Scan for the cell matching the given text and deliver its [x, y] coordinate at center. 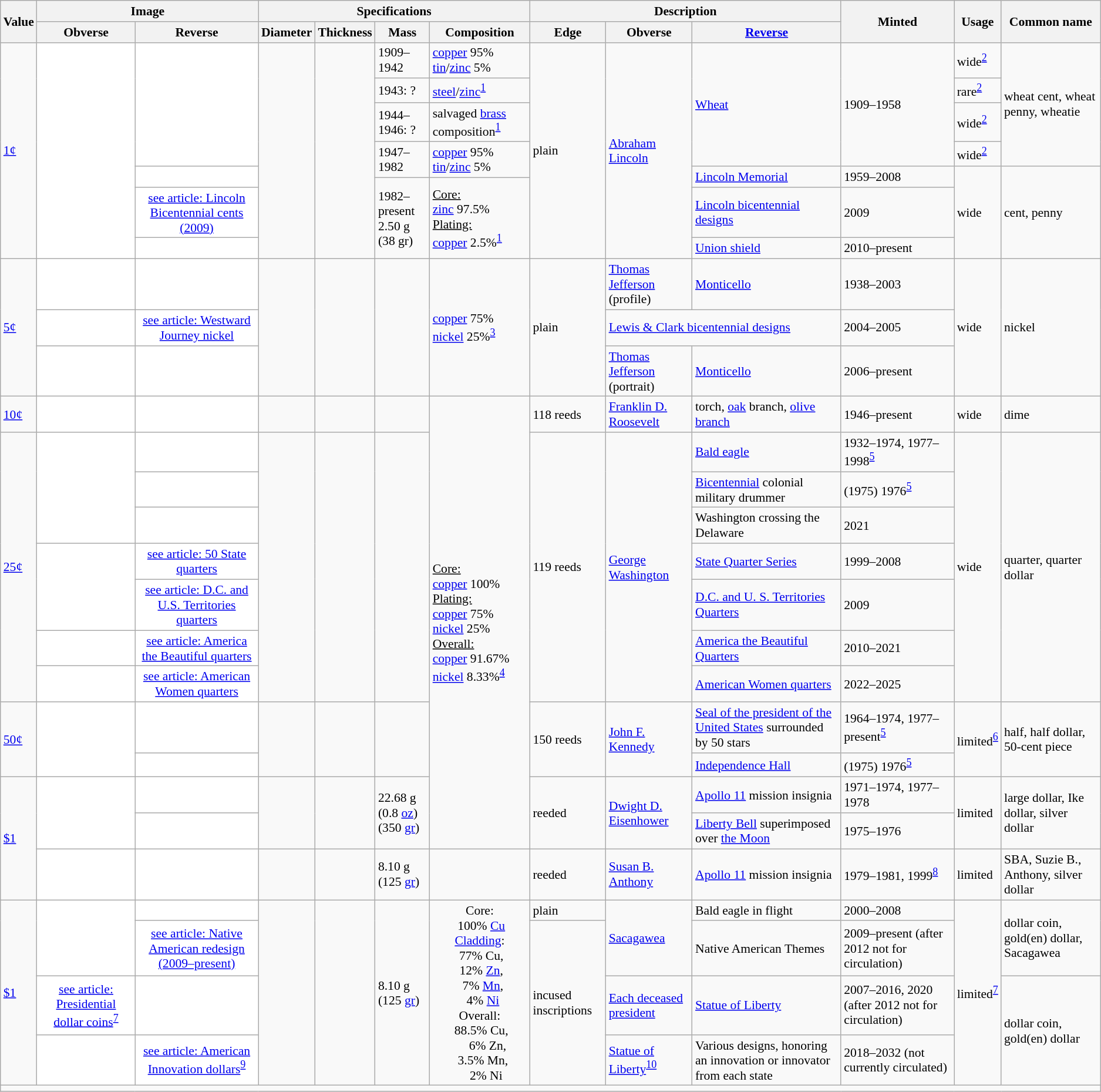
Bicentennial colonial military drummer [767, 490]
Bald eagle [767, 452]
Thomas Jefferson (portrait) [649, 371]
see article: Native American redesign (2009–present) [197, 949]
dollar coin, gold(en) dollar [1051, 1031]
Image [148, 11]
copper 75%nickel 25%3 [480, 328]
22.68 g(0.8 oz)(350 gr) [403, 813]
Native American Themes [767, 949]
Liberty Bell superimposed over the Moon [767, 831]
Independence Hall [767, 765]
Description [685, 11]
SBA, Suzie B., Anthony, silver dollar [1051, 875]
Core: copper 100% Plating: copper 75%nickel 25% Overall: copper 91.67%nickel 8.33%4 [480, 623]
half, half dollar, 50-cent piece [1051, 740]
1999–2008 [897, 562]
nickel [1051, 328]
see article: Lincoln Bicentennial cents (2009) [197, 213]
1982–present2.50 g (38 gr) [403, 219]
5¢ [19, 328]
Wheat [767, 105]
1979–1981, 19998 [897, 875]
Sacagawea [649, 938]
2010–present [897, 248]
large dollar, Ike dollar, silver dollar [1051, 813]
see article: D.C. and U.S. Territories quarters [197, 605]
America the Beautiful Quarters [767, 649]
Union shield [767, 248]
2000–2008 [897, 910]
American Women quarters [767, 684]
1909–1942 [403, 60]
Franklin D. Roosevelt [649, 415]
2021 [897, 525]
1944–1946: ? [403, 122]
150 reeds [567, 740]
1¢ [19, 150]
2018–2032 (not currently circulated) [897, 1061]
State Quarter Series [767, 562]
1959–2008 [897, 177]
119 reeds [567, 567]
cent, penny [1051, 213]
1946–present [897, 415]
1938–2003 [897, 284]
1932–1974, 1977–19985 [897, 452]
Mass [403, 32]
Statue of Liberty [767, 1006]
John F. Kennedy [649, 740]
Lincoln bicentennial designs [767, 213]
2006–present [897, 371]
Lewis & Clark bicentennial designs [723, 328]
1971–1974, 1977–1978 [897, 795]
Lincoln Memorial [767, 177]
Common name [1051, 21]
dime [1051, 415]
Composition [480, 32]
Washington crossing the Delaware [767, 525]
limited6 [978, 740]
Core: 100% CuCladding: 77% Cu, 12% Zn, 7% Mn, 4% NiOverall: 88.5% Cu, 6% Zn, 3.5% Mn, 2% Ni [480, 993]
Thomas Jefferson (profile) [649, 284]
1975–1976 [897, 831]
Value [19, 21]
limited7 [978, 993]
118 reeds [567, 415]
2009–present (after 2012 not for circulation) [897, 949]
1964–1974, 1977–present5 [897, 727]
incused inscriptions [567, 1003]
50¢ [19, 740]
see article: 50 State quarters [197, 562]
Statue of Liberty10 [649, 1061]
wheat cent, wheat penny, wheatie [1051, 105]
1947–1982 [403, 160]
see article: American Innovation dollars9 [197, 1061]
Specifications [394, 11]
see article: America the Beautiful quarters [197, 649]
Usage [978, 21]
Abraham Lincoln [649, 150]
see article: Westward Journey nickel [197, 328]
2022–2025 [897, 684]
Each deceased president [649, 1006]
Edge [567, 32]
D.C. and U. S. Territories Quarters [767, 605]
dollar coin, gold(en) dollar, Sacagawea [1051, 938]
1909–1958 [897, 105]
25¢ [19, 567]
rare2 [978, 90]
1943: ? [403, 90]
salvaged brass composition1 [480, 122]
Diameter [287, 32]
see article: American Women quarters [197, 684]
Core: zinc 97.5% Plating: copper 2.5%1 [480, 219]
Thickness [345, 32]
torch, oak branch, olive branch [767, 415]
Susan B. Anthony [649, 875]
quarter, quarter dollar [1051, 567]
George Washington [649, 567]
Seal of the president of the United States surrounded by 50 stars [767, 727]
2007–2016, 2020 (after 2012 not for circulation) [897, 1006]
see article: Presidential dollar coins7 [86, 1006]
Various designs, honoring an innovation or innovator from each state [767, 1061]
steel/zinc1 [480, 90]
2010–2021 [897, 649]
Dwight D. Eisenhower [649, 813]
10¢ [19, 415]
Minted [897, 21]
2004–2005 [897, 328]
Bald eagle in flight [767, 910]
